Identify which cell holds the provided text, then report its [X, Y] central coordinate. 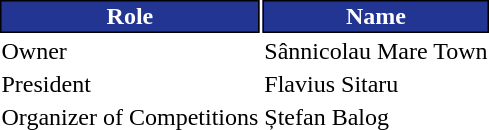
Flavius Sitaru [376, 84]
Owner [130, 51]
President [130, 84]
Sânnicolau Mare Town [376, 51]
Role [130, 16]
Name [376, 16]
